Identify which cell holds the provided text, then report its [X, Y] central coordinate. 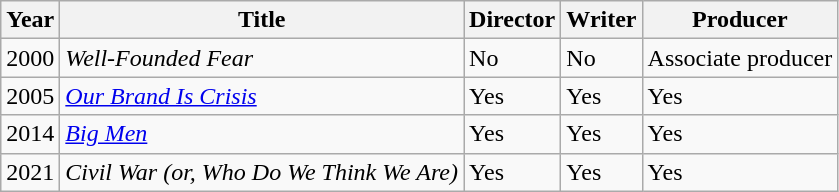
Well-Founded Fear [262, 58]
2014 [30, 134]
Year [30, 20]
2021 [30, 172]
2000 [30, 58]
Associate producer [740, 58]
Big Men [262, 134]
Title [262, 20]
Director [512, 20]
Producer [740, 20]
2005 [30, 96]
Civil War (or, Who Do We Think We Are) [262, 172]
Writer [602, 20]
Our Brand Is Crisis [262, 96]
